Return (x, y) of the center of cell containing provided text 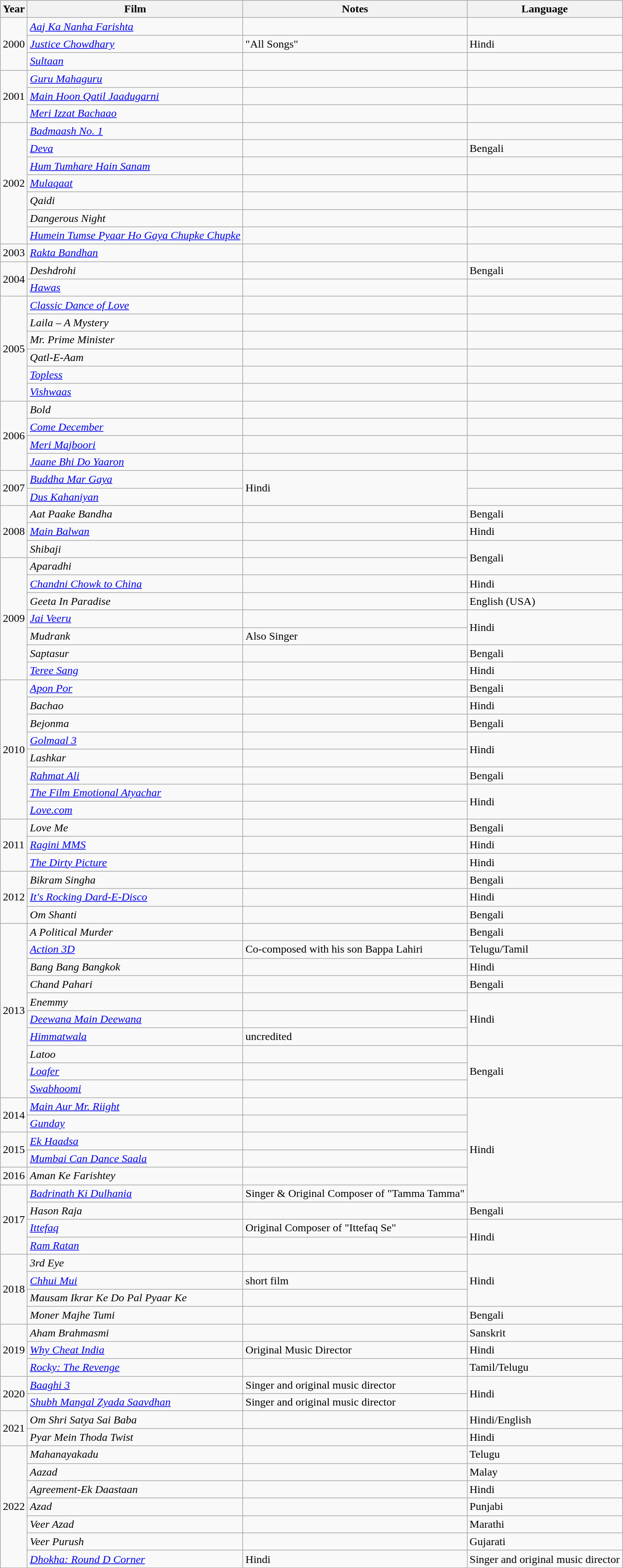
The Dirty Picture (135, 862)
2006 (14, 436)
2005 (14, 349)
2014 (14, 1115)
Aazad (135, 1472)
Om Shanti (135, 915)
Agreement-Ek Daastaan (135, 1489)
2019 (14, 1350)
Lashkar (135, 758)
Humein Tumse Pyaar Ho Gaya Chupke Chupke (135, 236)
Veer Azad (135, 1524)
Main Hoon Qatil Jaadugarni (135, 96)
Chand Pahari (135, 984)
Mudrank (135, 636)
2002 (14, 183)
Classic Dance of Love (135, 305)
Hindi/English (545, 1420)
2013 (14, 1010)
Shibaji (135, 549)
Veer Purush (135, 1541)
Shubh Mangal Zyada Saavdhan (135, 1402)
2008 (14, 532)
2022 (14, 1507)
Dus Kahaniyan (135, 496)
2018 (14, 1289)
2017 (14, 1219)
2020 (14, 1394)
The Film Emotional Atyachar (135, 793)
Vishwaas (135, 392)
Rakta Bandhan (135, 253)
Ek Haadsa (135, 1141)
Jaane Bhi Do Yaaron (135, 462)
Co-composed with his son Bappa Lahiri (355, 949)
Singer & Original Composer of "Tamma Tamma" (355, 1193)
2012 (14, 897)
Notes (355, 9)
Original Music Director (355, 1350)
Qaidi (135, 200)
Chandni Chowk to China (135, 584)
Badrinath Ki Dulhania (135, 1193)
2001 (14, 96)
Enemmy (135, 1002)
Come December (135, 427)
Year (14, 9)
Mahanayakadu (135, 1455)
Also Singer (355, 636)
Moner Majhe Tumi (135, 1315)
2000 (14, 44)
Swabhoomi (135, 1089)
Tamil/Telugu (545, 1368)
Gujarati (545, 1541)
Bang Bang Bangkok (135, 967)
Latoo (135, 1054)
Loafer (135, 1072)
Punjabi (545, 1507)
Aat Paake Bandha (135, 514)
Qatl-E-Aam (135, 357)
Saptasur (135, 653)
Pyar Mein Thoda Twist (135, 1437)
Rocky: The Revenge (135, 1368)
Sultaan (135, 61)
"All Songs" (355, 44)
Ittefaq (135, 1228)
Teree Sang (135, 671)
Meri Majboori (135, 444)
Dangerous Night (135, 218)
Mausam Ikrar Ke Do Pal Pyaar Ke (135, 1298)
Sanskrit (545, 1333)
Chhui Mui (135, 1280)
Action 3D (135, 949)
Original Composer of "Ittefaq Se" (355, 1228)
Telugu/Tamil (545, 949)
Deva (135, 148)
Golmaal 3 (135, 740)
Bold (135, 410)
uncredited (355, 1036)
2004 (14, 279)
Hason Raja (135, 1211)
Bejonma (135, 723)
Why Cheat India (135, 1350)
Hawas (135, 288)
Main Aur Mr. Riight (135, 1106)
Bachao (135, 706)
Mr. Prime Minister (135, 340)
Dhokha: Round D Corner (135, 1559)
Hum Tumhare Hain Sanam (135, 166)
Buddha Mar Gaya (135, 479)
Mumbai Can Dance Saala (135, 1158)
Marathi (545, 1524)
Film (135, 9)
It's Rocking Dard-E-Disco (135, 897)
Justice Chowdhary (135, 44)
Meri Izzat Bachaao (135, 113)
English (USA) (545, 601)
Gunday (135, 1124)
Himmatwala (135, 1036)
A Political Murder (135, 932)
Om Shri Satya Sai Baba (135, 1420)
Malay (545, 1472)
Geeta In Paradise (135, 601)
Ragini MMS (135, 845)
Love Me (135, 828)
2007 (14, 488)
Topless (135, 375)
Rahmat Ali (135, 776)
Apon Por (135, 688)
short film (355, 1280)
2016 (14, 1176)
Aham Brahmasmi (135, 1333)
Jai Veeru (135, 619)
Ram Ratan (135, 1245)
Main Balwan (135, 532)
2015 (14, 1150)
2011 (14, 845)
2003 (14, 253)
Azad (135, 1507)
Love.com (135, 810)
3rd Eye (135, 1263)
Baaghi 3 (135, 1385)
Laila – A Mystery (135, 323)
Language (545, 9)
2009 (14, 619)
Mulaqaat (135, 183)
2010 (14, 749)
Guru Mahaguru (135, 79)
Deewana Main Deewana (135, 1019)
Deshdrohi (135, 270)
Telugu (545, 1455)
Aman Ke Farishtey (135, 1176)
Aaj Ka Nanha Farishta (135, 27)
Bikram Singha (135, 880)
Badmaash No. 1 (135, 131)
Aparadhi (135, 566)
2021 (14, 1428)
